Determine the [X, Y] coordinate at the center of the cell enclosing the given text.  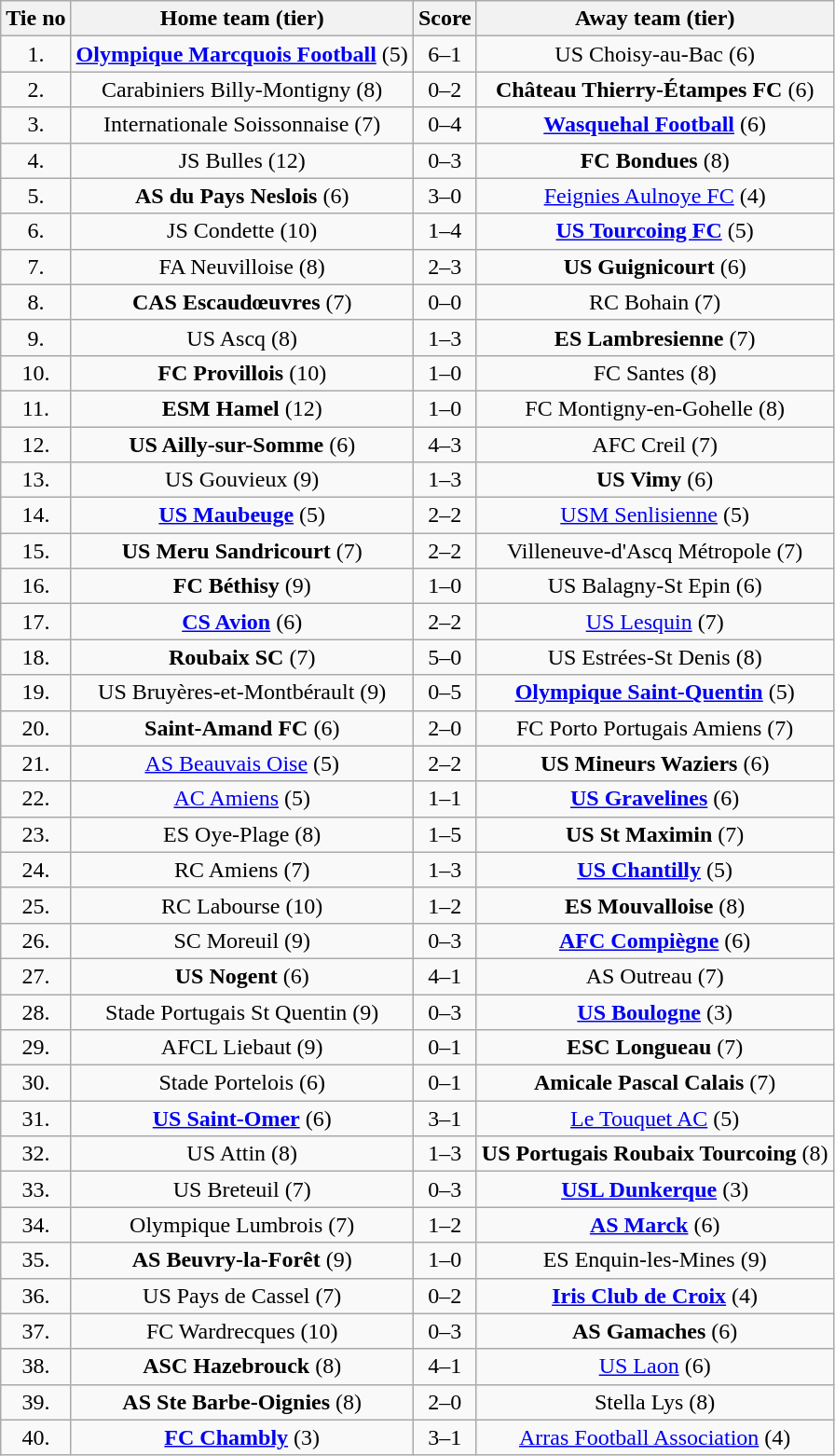
2–3 [445, 267]
FC Chambly (3) [242, 1437]
AFC Compiègne (6) [654, 941]
14. [35, 515]
US Tourcoing FC (5) [654, 231]
ES Enquin-les-Mines (9) [654, 1260]
FC Wardrecques (10) [242, 1331]
AS Ste Barbe-Oignies (8) [242, 1402]
FC Provillois (10) [242, 373]
RC Amiens (7) [242, 870]
9. [35, 337]
US Ascq (8) [242, 337]
FA Neuvilloise (8) [242, 267]
Villeneuve-d'Ascq Métropole (7) [654, 551]
4–3 [445, 445]
19. [35, 693]
Arras Football Association (4) [654, 1437]
AC Amiens (5) [242, 799]
Roubaix SC (7) [242, 657]
US St Maximin (7) [654, 834]
Internationale Soissonnaise (7) [242, 125]
US Gouvieux (9) [242, 480]
39. [35, 1402]
1–5 [445, 834]
Amicale Pascal Calais (7) [654, 1083]
US Gravelines (6) [654, 799]
12. [35, 445]
Le Touquet AC (5) [654, 1119]
18. [35, 657]
AS Marck (6) [654, 1225]
32. [35, 1154]
21. [35, 763]
36. [35, 1296]
37. [35, 1331]
4. [35, 160]
27. [35, 976]
5–0 [445, 657]
Saint-Amand FC (6) [242, 728]
US Breteuil (7) [242, 1189]
CS Avion (6) [242, 622]
US Meru Sandricourt (7) [242, 551]
AS Beuvry-la-Forêt (9) [242, 1260]
20. [35, 728]
5. [35, 196]
Stella Lys (8) [654, 1402]
1–1 [445, 799]
10. [35, 373]
Wasquehal Football (6) [654, 125]
8. [35, 302]
Olympique Marcquois Football (5) [242, 54]
Stade Portelois (6) [242, 1083]
34. [35, 1225]
US Guignicourt (6) [654, 267]
US Mineurs Waziers (6) [654, 763]
US Maubeuge (5) [242, 515]
FC Bondues (8) [654, 160]
CAS Escaudœuvres (7) [242, 302]
17. [35, 622]
Feignies Aulnoye FC (4) [654, 196]
30. [35, 1083]
Iris Club de Croix (4) [654, 1296]
40. [35, 1437]
Score [445, 19]
SC Moreuil (9) [242, 941]
AS Beauvais Oise (5) [242, 763]
0–5 [445, 693]
Carabiniers Billy-Montigny (8) [242, 89]
US Pays de Cassel (7) [242, 1296]
AS Gamaches (6) [654, 1331]
ES Oye-Plage (8) [242, 834]
RC Labourse (10) [242, 905]
13. [35, 480]
16. [35, 586]
US Balagny-St Epin (6) [654, 586]
US Portugais Roubaix Tourcoing (8) [654, 1154]
1. [35, 54]
6–1 [445, 54]
2. [35, 89]
11. [35, 408]
US Bruyères-et-Montbérault (9) [242, 693]
JS Bulles (12) [242, 160]
29. [35, 1048]
AFC Creil (7) [654, 445]
US Choisy-au-Bac (6) [654, 54]
Olympique Saint-Quentin (5) [654, 693]
0–0 [445, 302]
AFCL Liebaut (9) [242, 1048]
AS du Pays Neslois (6) [242, 196]
26. [35, 941]
Olympique Lumbrois (7) [242, 1225]
USM Senlisienne (5) [654, 515]
US Estrées-St Denis (8) [654, 657]
23. [35, 834]
Stade Portugais St Quentin (9) [242, 1011]
ES Lambresienne (7) [654, 337]
US Chantilly (5) [654, 870]
6. [35, 231]
35. [35, 1260]
ES Mouvalloise (8) [654, 905]
0–4 [445, 125]
3–0 [445, 196]
US Ailly-sur-Somme (6) [242, 445]
FC Montigny-en-Gohelle (8) [654, 408]
AS Outreau (7) [654, 976]
31. [35, 1119]
Home team (tier) [242, 19]
ESC Longueau (7) [654, 1048]
US Attin (8) [242, 1154]
ESM Hamel (12) [242, 408]
28. [35, 1011]
FC Santes (8) [654, 373]
15. [35, 551]
7. [35, 267]
Tie no [35, 19]
FC Porto Portugais Amiens (7) [654, 728]
US Boulogne (3) [654, 1011]
US Saint-Omer (6) [242, 1119]
33. [35, 1189]
US Lesquin (7) [654, 622]
24. [35, 870]
ASC Hazebrouck (8) [242, 1367]
US Nogent (6) [242, 976]
FC Béthisy (9) [242, 586]
Away team (tier) [654, 19]
1–4 [445, 231]
USL Dunkerque (3) [654, 1189]
38. [35, 1367]
RC Bohain (7) [654, 302]
JS Condette (10) [242, 231]
US Laon (6) [654, 1367]
3. [35, 125]
Château Thierry-Étampes FC (6) [654, 89]
22. [35, 799]
US Vimy (6) [654, 480]
25. [35, 905]
